Return the [x, y] coordinate for the center point of the cell that contains the specified text.  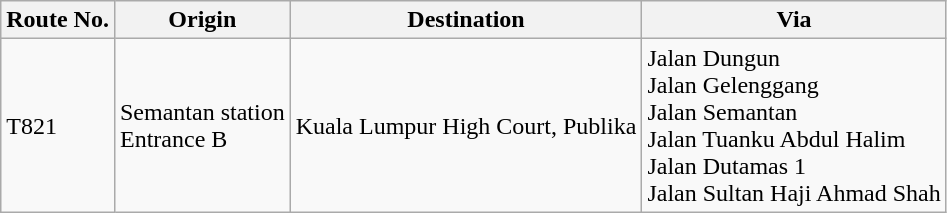
Kuala Lumpur High Court, Publika [466, 126]
Via [794, 20]
Origin [202, 20]
Route No. [58, 20]
T821 [58, 126]
Destination [466, 20]
Jalan Dungun Jalan Gelenggang Jalan Semantan Jalan Tuanku Abdul Halim Jalan Dutamas 1 Jalan Sultan Haji Ahmad Shah [794, 126]
Semantan station Entrance B [202, 126]
